Find where the given text appears and provide that cell's center as (X, Y) coordinate. 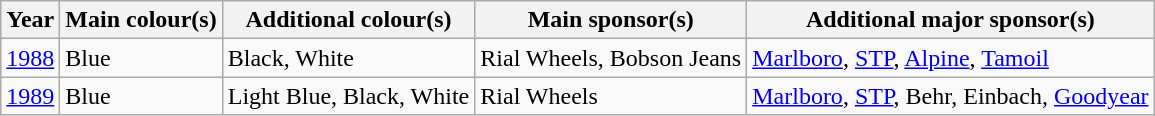
Rial Wheels, Bobson Jeans (611, 58)
Additional colour(s) (348, 20)
Main colour(s) (141, 20)
Additional major sponsor(s) (950, 20)
Marlboro, STP, Alpine, Tamoil (950, 58)
1988 (30, 58)
Rial Wheels (611, 96)
1989 (30, 96)
Black, White (348, 58)
Light Blue, Black, White (348, 96)
Main sponsor(s) (611, 20)
Year (30, 20)
Marlboro, STP, Behr, Einbach, Goodyear (950, 96)
